Return [x, y] of the center of cell containing provided text 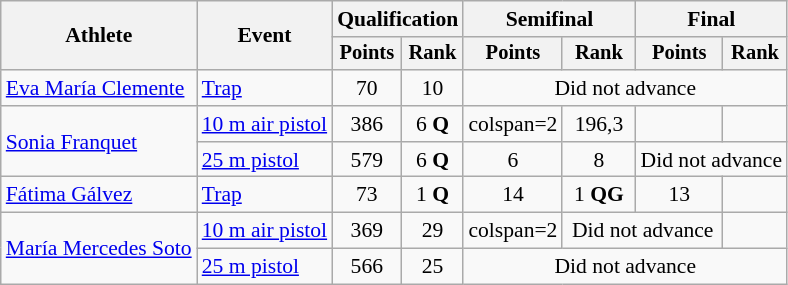
25 [432, 267]
579 [366, 160]
369 [366, 231]
8 [598, 160]
Final [712, 19]
10 [432, 88]
13 [680, 195]
1 QG [598, 195]
Qualification [398, 19]
70 [366, 88]
73 [366, 195]
14 [512, 195]
Athlete [99, 36]
Sonia Franquet [99, 142]
María Mercedes Soto [99, 248]
Eva María Clemente [99, 88]
196,3 [598, 124]
6 [512, 160]
386 [366, 124]
1 Q [432, 195]
Semifinal [549, 19]
566 [366, 267]
Event [264, 36]
29 [432, 231]
Fátima Gálvez [99, 195]
